Locate the cell with the specified text and output its [X, Y] center coordinate. 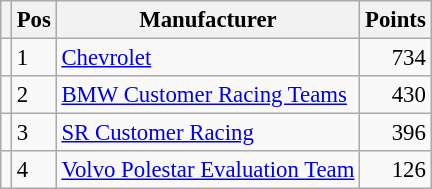
Manufacturer [208, 20]
Volvo Polestar Evaluation Team [208, 170]
Points [396, 20]
BMW Customer Racing Teams [208, 95]
3 [34, 133]
430 [396, 95]
SR Customer Racing [208, 133]
4 [34, 170]
1 [34, 58]
126 [396, 170]
Chevrolet [208, 58]
2 [34, 95]
734 [396, 58]
Pos [34, 20]
396 [396, 133]
